Provide the (X, Y) coordinate of the cell's center where the given text is located.  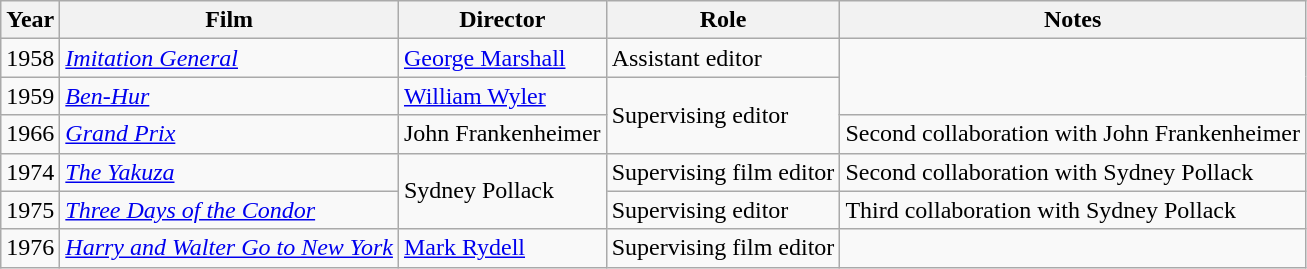
Second collaboration with John Frankenheimer (1073, 134)
The Yakuza (230, 172)
Year (30, 20)
Role (723, 20)
1958 (30, 58)
Ben-Hur (230, 96)
Three Days of the Condor (230, 210)
1966 (30, 134)
1975 (30, 210)
Notes (1073, 20)
Second collaboration with Sydney Pollack (1073, 172)
Director (502, 20)
Sydney Pollack (502, 191)
Assistant editor (723, 58)
Film (230, 20)
1976 (30, 248)
John Frankenheimer (502, 134)
Grand Prix (230, 134)
George Marshall (502, 58)
William Wyler (502, 96)
Third collaboration with Sydney Pollack (1073, 210)
Mark Rydell (502, 248)
1959 (30, 96)
1974 (30, 172)
Imitation General (230, 58)
Harry and Walter Go to New York (230, 248)
